Detect which cell encompasses the target text, then output its [x, y] center coordinate. 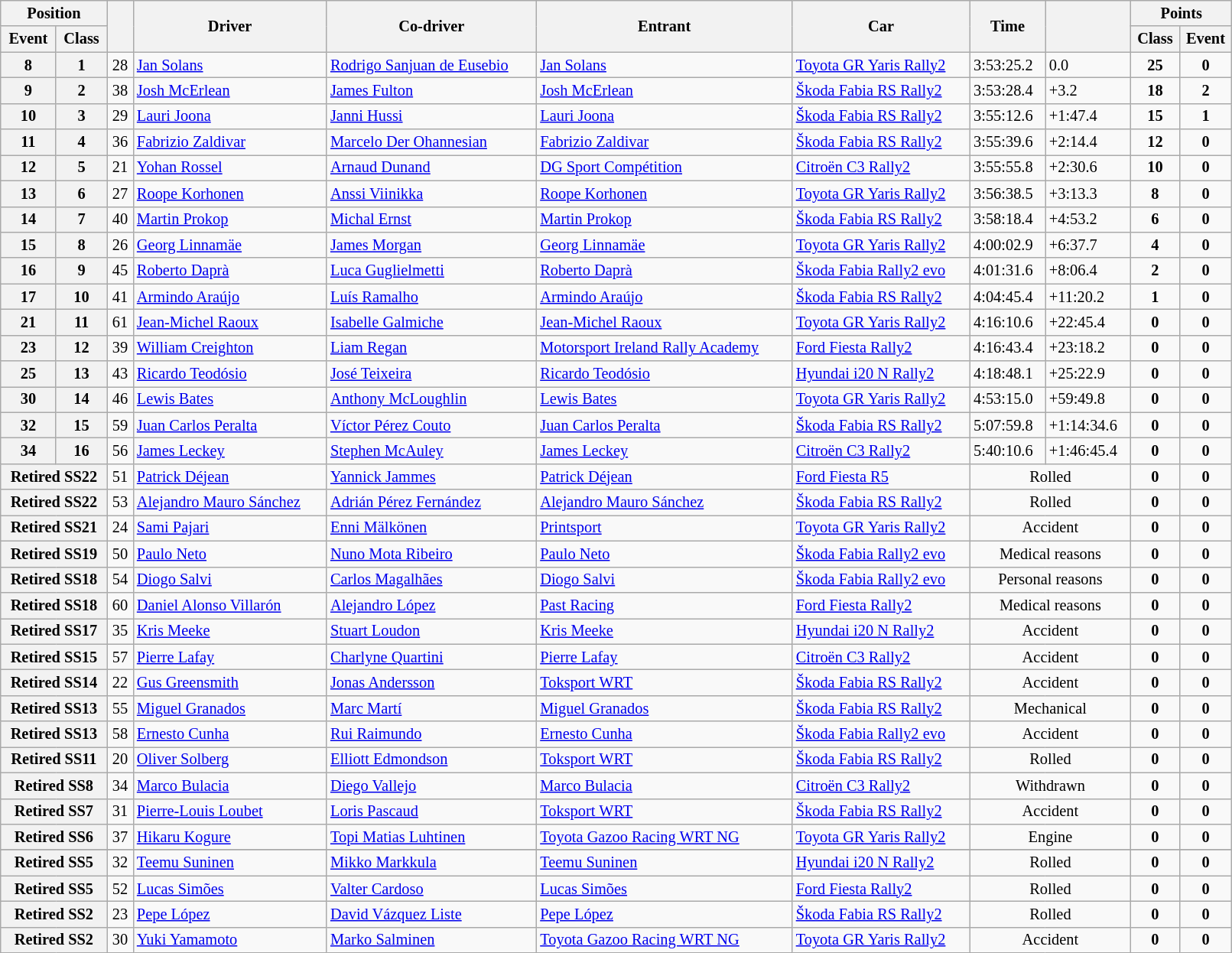
Carlos Magalhães [431, 580]
4:04:45.4 [1008, 297]
Retired SS11 [54, 759]
18 [1155, 90]
David Vázquez Liste [431, 914]
+2:14.4 [1088, 142]
3:55:39.6 [1008, 142]
+3.2 [1088, 90]
Motorsport Ireland Rally Academy [664, 348]
3:53:25.2 [1008, 65]
Anssi Viinikka [431, 194]
50 [120, 554]
Retired SS21 [54, 528]
4:16:10.6 [1008, 322]
Janni Hussi [431, 116]
Marcelo Der Ohannesian [431, 142]
5:07:59.8 [1008, 425]
+59:49.8 [1088, 399]
Points [1182, 13]
Driver [229, 26]
55 [120, 708]
52 [120, 889]
+22:45.4 [1088, 322]
Personal reasons [1050, 580]
4:00:02.9 [1008, 245]
Retired SS15 [54, 657]
Rodrigo Sanjuan de Eusebio [431, 65]
4:53:15.0 [1008, 399]
+1:46:45.4 [1088, 450]
Topi Matias Luhtinen [431, 837]
51 [120, 476]
Yohan Rossel [229, 168]
Time [1008, 26]
Jonas Andersson [431, 682]
46 [120, 399]
Printsport [664, 528]
Retired SS8 [54, 785]
Engine [1050, 837]
+11:20.2 [1088, 297]
Daniel Alonso Villarón [229, 605]
Enni Mälkönen [431, 528]
4:16:43.4 [1008, 348]
43 [120, 374]
Anthony McLoughlin [431, 399]
29 [120, 116]
45 [120, 271]
Past Racing [664, 605]
William Creighton [229, 348]
Retired SS6 [54, 837]
24 [120, 528]
Retired SS14 [54, 682]
James Fulton [431, 90]
3:55:12.6 [1008, 116]
DG Sport Compétition [664, 168]
Luís Ramalho [431, 297]
Co-driver [431, 26]
3:55:55.8 [1008, 168]
3:58:18.4 [1008, 220]
39 [120, 348]
Marko Salminen [431, 940]
+25:22.9 [1088, 374]
0.0 [1088, 65]
36 [120, 142]
Liam Regan [431, 348]
Adrián Pérez Fernández [431, 503]
Sami Pajari [229, 528]
James Morgan [431, 245]
Isabelle Galmiche [431, 322]
José Teixeira [431, 374]
Rui Raimundo [431, 734]
37 [120, 837]
3:53:28.4 [1008, 90]
60 [120, 605]
Elliott Edmondson [431, 759]
Nuno Mota Ribeiro [431, 554]
Valter Cardoso [431, 889]
Retired SS7 [54, 812]
31 [120, 812]
+4:53.2 [1088, 220]
Mikko Markkula [431, 863]
3 [81, 116]
Retired SS17 [54, 631]
61 [120, 322]
Víctor Pérez Couto [431, 425]
Stephen McAuley [431, 450]
7 [81, 220]
38 [120, 90]
Gus Greensmith [229, 682]
Car [881, 26]
41 [120, 297]
17 [28, 297]
Arnaud Dunand [431, 168]
53 [120, 503]
5:40:10.6 [1008, 450]
Ford Fiesta R5 [881, 476]
3:56:38.5 [1008, 194]
+3:13.3 [1088, 194]
Charlyne Quartini [431, 657]
Withdrawn [1050, 785]
Yannick Jammes [431, 476]
28 [120, 65]
Retired SS19 [54, 554]
+8:06.4 [1088, 271]
+2:30.6 [1088, 168]
27 [120, 194]
Entrant [664, 26]
Loris Pascaud [431, 812]
22 [120, 682]
Yuki Yamamoto [229, 940]
+6:37.7 [1088, 245]
+1:14:34.6 [1088, 425]
4:01:31.6 [1008, 271]
20 [120, 759]
26 [120, 245]
5 [81, 168]
Pierre-Louis Loubet [229, 812]
59 [120, 425]
Marc Martí [431, 708]
Mechanical [1050, 708]
40 [120, 220]
58 [120, 734]
Oliver Solberg [229, 759]
56 [120, 450]
35 [120, 631]
Luca Guglielmetti [431, 271]
+1:47.4 [1088, 116]
4:18:48.1 [1008, 374]
Hikaru Kogure [229, 837]
Position [54, 13]
+23:18.2 [1088, 348]
Diego Vallejo [431, 785]
57 [120, 657]
Michal Ernst [431, 220]
54 [120, 580]
Alejandro López [431, 605]
Stuart Loudon [431, 631]
